Capture the cell that displays the provided text and extract its (X, Y) central coordinate. 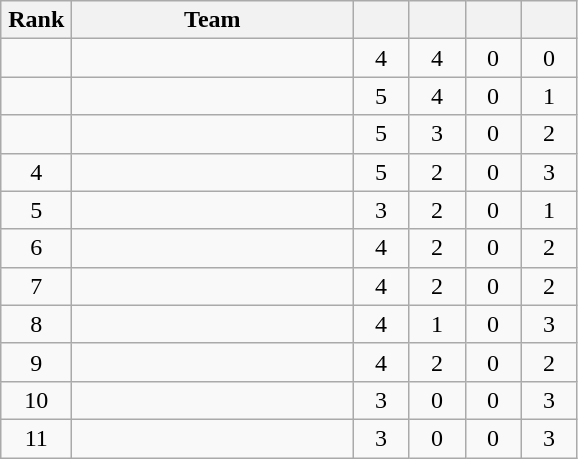
Team (212, 20)
10 (36, 400)
11 (36, 438)
7 (36, 286)
Rank (36, 20)
6 (36, 248)
8 (36, 324)
9 (36, 362)
